Find where the given text appears and provide that cell's center as [x, y] coordinate. 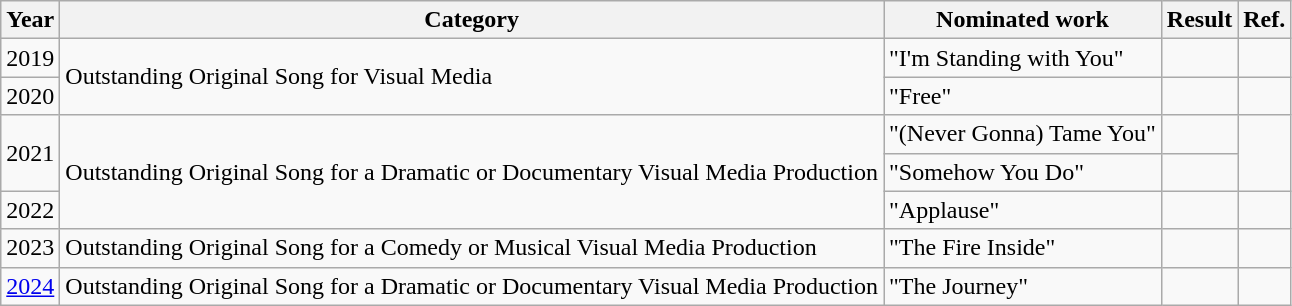
2024 [30, 286]
"(Never Gonna) Tame You" [1023, 134]
2022 [30, 210]
"Free" [1023, 96]
2023 [30, 248]
Ref. [1264, 20]
2020 [30, 96]
"Applause" [1023, 210]
2019 [30, 58]
Category [472, 20]
"The Journey" [1023, 286]
Nominated work [1023, 20]
"Somehow You Do" [1023, 172]
Outstanding Original Song for a Comedy or Musical Visual Media Production [472, 248]
Year [30, 20]
"The Fire Inside" [1023, 248]
Result [1199, 20]
2021 [30, 153]
"I'm Standing with You" [1023, 58]
Outstanding Original Song for Visual Media [472, 77]
